Locate the cell with the specified text and output its [X, Y] center coordinate. 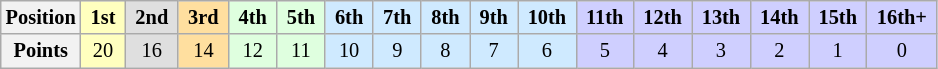
3rd [203, 17]
12th [662, 17]
9 [397, 51]
11 [301, 51]
7th [397, 17]
5th [301, 17]
15th [838, 17]
8th [445, 17]
Points [41, 51]
8 [445, 51]
9th [494, 17]
10 [349, 51]
7 [494, 51]
10th [547, 17]
Position [41, 17]
3 [721, 51]
0 [902, 51]
1 [838, 51]
14th [779, 17]
13th [721, 17]
16 [152, 51]
1st [104, 17]
2 [779, 51]
4th [253, 17]
6 [547, 51]
5 [604, 51]
6th [349, 17]
4 [662, 51]
20 [104, 51]
12 [253, 51]
16th+ [902, 17]
14 [203, 51]
2nd [152, 17]
11th [604, 17]
